Identify which cell holds the provided text, then report its [X, Y] central coordinate. 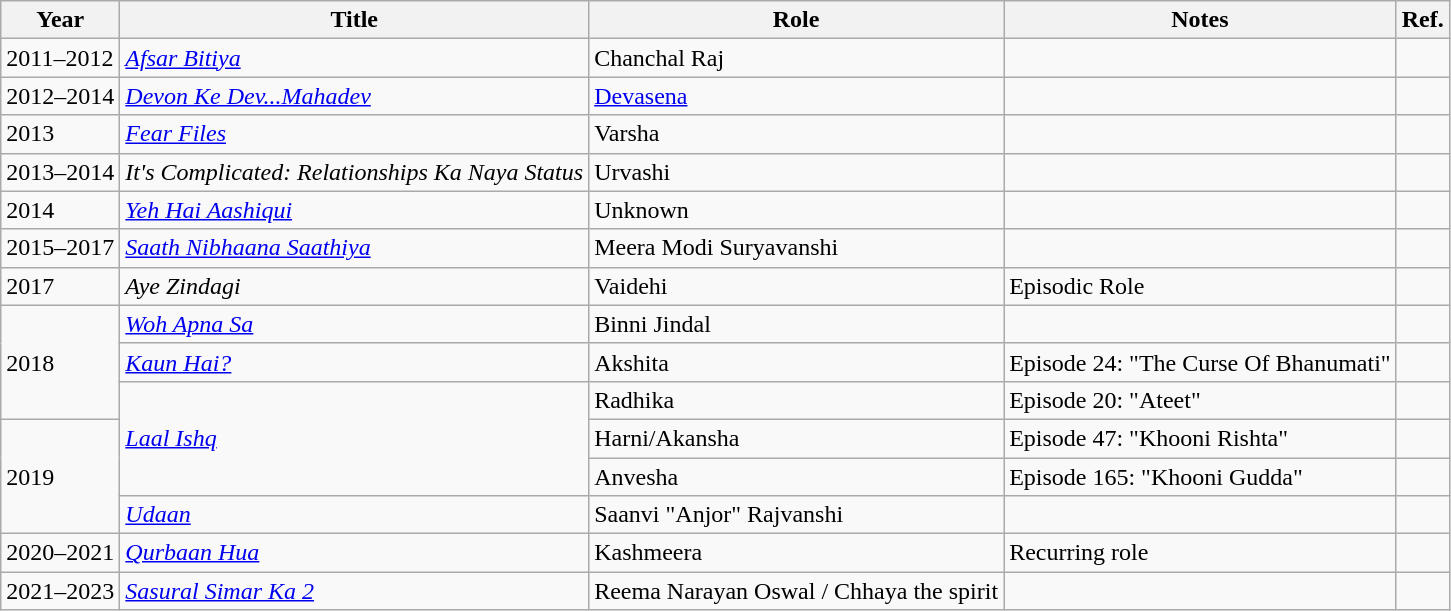
Binni Jindal [796, 324]
2013–2014 [60, 172]
Sasural Simar Ka 2 [354, 591]
Ref. [1422, 20]
2015–2017 [60, 248]
Aye Zindagi [354, 286]
Title [354, 20]
2020–2021 [60, 553]
Episode 165: "Khooni Gudda" [1200, 477]
Afsar Bitiya [354, 58]
Radhika [796, 400]
Unknown [796, 210]
Woh Apna Sa [354, 324]
2014 [60, 210]
Qurbaan Hua [354, 553]
Yeh Hai Aashiqui [354, 210]
Devasena [796, 96]
Year [60, 20]
Kaun Hai? [354, 362]
Episodic Role [1200, 286]
2011–2012 [60, 58]
2013 [60, 134]
Reema Narayan Oswal / Chhaya the spirit [796, 591]
Harni/Akansha [796, 438]
Saanvi "Anjor" Rajvanshi [796, 515]
2021–2023 [60, 591]
Varsha [796, 134]
2017 [60, 286]
2019 [60, 476]
Udaan [354, 515]
Kashmeera [796, 553]
Episode 20: "Ateet" [1200, 400]
Meera Modi Suryavanshi [796, 248]
Laal Ishq [354, 438]
Chanchal Raj [796, 58]
Fear Files [354, 134]
Notes [1200, 20]
Anvesha [796, 477]
Recurring role [1200, 553]
Vaidehi [796, 286]
Saath Nibhaana Saathiya [354, 248]
It's Complicated: Relationships Ka Naya Status [354, 172]
Episode 24: "The Curse Of Bhanumati" [1200, 362]
2012–2014 [60, 96]
Akshita [796, 362]
2018 [60, 362]
Role [796, 20]
Devon Ke Dev...Mahadev [354, 96]
Urvashi [796, 172]
Episode 47: "Khooni Rishta" [1200, 438]
